Provide the [X, Y] coordinate of the cell's center where the given text is located.  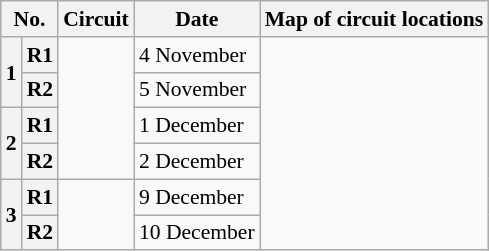
2 [12, 144]
3 [12, 214]
2 December [197, 162]
9 December [197, 197]
Map of circuit locations [374, 19]
1 [12, 72]
No. [30, 19]
4 November [197, 55]
5 November [197, 90]
Circuit [96, 19]
1 December [197, 126]
Date [197, 19]
10 December [197, 233]
